For the text-containing cell, return its midpoint in (x, y) coordinate format. 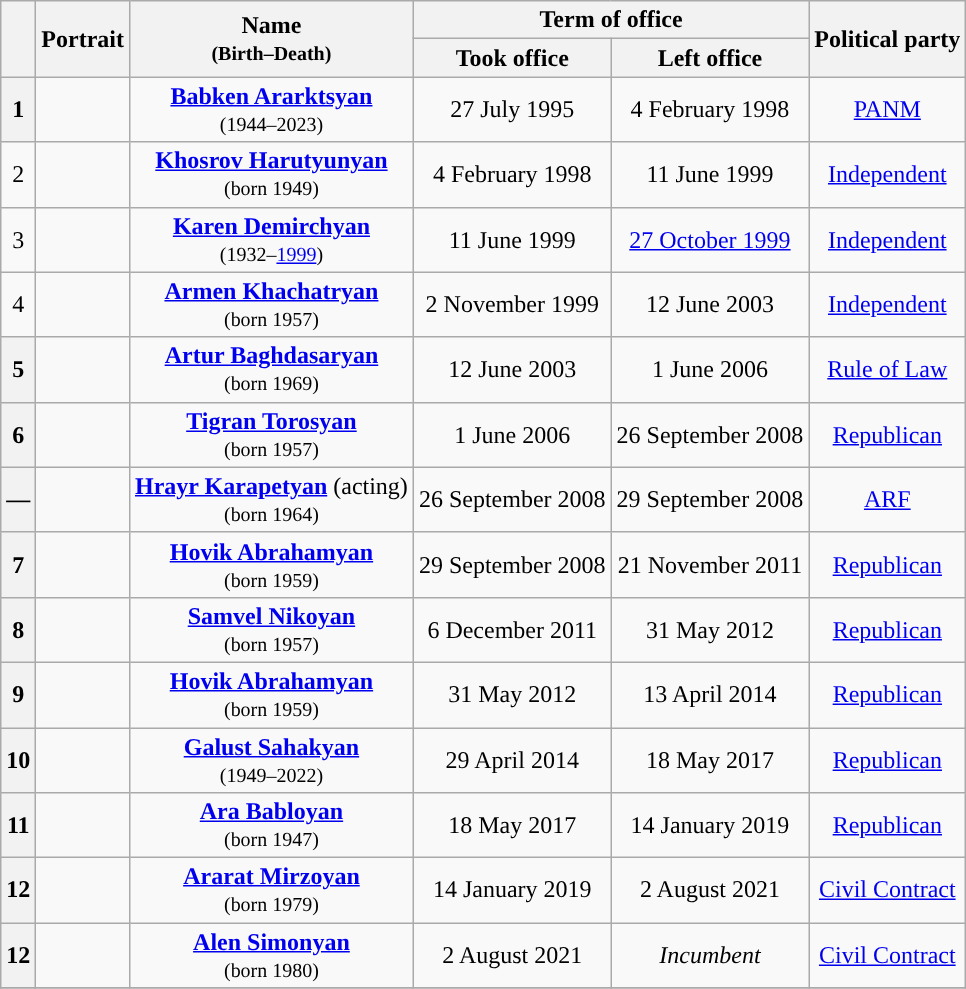
Incumbent (710, 956)
6 December 2011 (512, 630)
Ararat Mirzoyan(born 1979) (271, 890)
Galust Sahakyan(1949–2022) (271, 760)
1 (18, 110)
11 (18, 826)
ARF (888, 500)
29 April 2014 (512, 760)
Portrait (83, 39)
3 (18, 240)
Ara Babloyan(born 1947) (271, 826)
Tigran Torosyan(born 1957) (271, 434)
2 (18, 174)
Babken Ararktsyan(1944–2023) (271, 110)
Karen Demirchyan(1932–1999) (271, 240)
Term of office (610, 20)
5 (18, 370)
Armen Khachatryan(born 1957) (271, 304)
Took office (512, 58)
10 (18, 760)
Khosrov Harutyunyan(born 1949) (271, 174)
Artur Baghdasaryan(born 1969) (271, 370)
Political party (888, 39)
4 (18, 304)
9 (18, 694)
Hrayr Karapetyan (acting)(born 1964) (271, 500)
27 July 1995 (512, 110)
Samvel Nikoyan(born 1957) (271, 630)
13 April 2014 (710, 694)
8 (18, 630)
— (18, 500)
Alen Simonyan(born 1980) (271, 956)
Name(Birth–Death) (271, 39)
Left office (710, 58)
21 November 2011 (710, 564)
PANM (888, 110)
2 November 1999 (512, 304)
Rule of Law (888, 370)
7 (18, 564)
6 (18, 434)
27 October 1999 (710, 240)
